Identify which cell holds the provided text, then report its (X, Y) central coordinate. 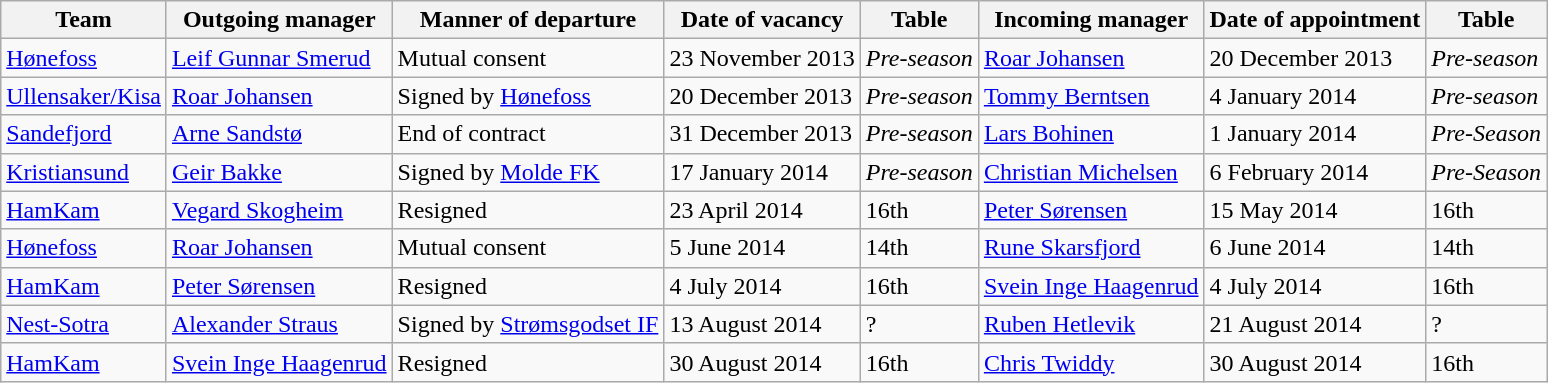
Leif Gunnar Smerud (279, 58)
Geir Bakke (279, 172)
31 December 2013 (762, 134)
Tommy Berntsen (1091, 96)
23 April 2014 (762, 210)
Signed by Molde FK (528, 172)
6 June 2014 (1315, 248)
6 February 2014 (1315, 172)
Chris Twiddy (1091, 362)
Outgoing manager (279, 20)
Sandefjord (84, 134)
Kristiansund (84, 172)
21 August 2014 (1315, 324)
Ullensaker/Kisa (84, 96)
5 June 2014 (762, 248)
Rune Skarsfjord (1091, 248)
Signed by Strømsgodset IF (528, 324)
1 January 2014 (1315, 134)
End of contract (528, 134)
4 January 2014 (1315, 96)
Nest-Sotra (84, 324)
Date of appointment (1315, 20)
Christian Michelsen (1091, 172)
Date of vacancy (762, 20)
Incoming manager (1091, 20)
Vegard Skogheim (279, 210)
17 January 2014 (762, 172)
Arne Sandstø (279, 134)
15 May 2014 (1315, 210)
Manner of departure (528, 20)
Ruben Hetlevik (1091, 324)
Signed by Hønefoss (528, 96)
Lars Bohinen (1091, 134)
23 November 2013 (762, 58)
Alexander Straus (279, 324)
13 August 2014 (762, 324)
Team (84, 20)
